Capture the cell that displays the provided text and extract its [x, y] central coordinate. 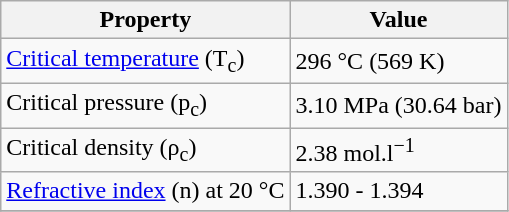
296 °C (569 K) [398, 61]
2.38 mol.l−1 [398, 150]
Property [146, 20]
Value [398, 20]
Critical density (ρc) [146, 150]
Critical temperature (Tc) [146, 61]
1.390 - 1.394 [398, 191]
3.10 MPa (30.64 bar) [398, 105]
Refractive index (n) at 20 °C [146, 191]
Critical pressure (pc) [146, 105]
